Output the (X, Y) coordinate of the center of the cell containing the given text.  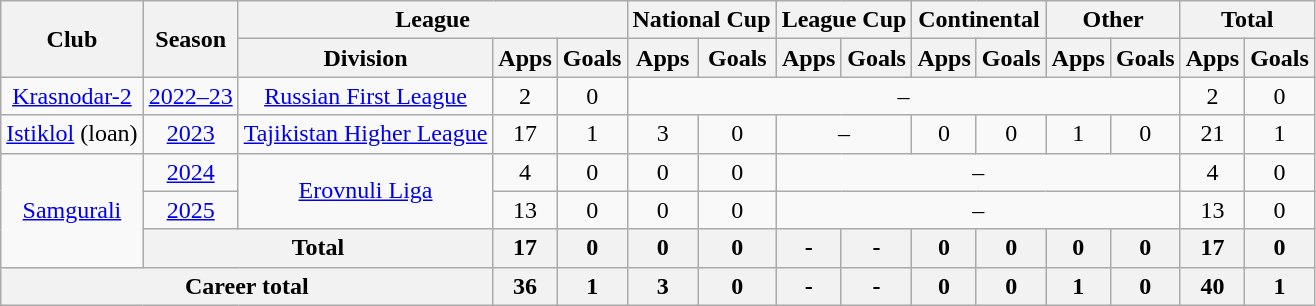
League (432, 20)
Season (190, 39)
2022–23 (190, 96)
2023 (190, 134)
Krasnodar-2 (72, 96)
Continental (979, 20)
Tajikistan Higher League (366, 134)
National Cup (702, 20)
League Cup (844, 20)
Istiklol (loan) (72, 134)
2025 (190, 210)
Samgurali (72, 210)
36 (525, 286)
21 (1212, 134)
Division (366, 58)
40 (1212, 286)
Career total (247, 286)
Club (72, 39)
2024 (190, 172)
Erovnuli Liga (366, 191)
Other (1113, 20)
Russian First League (366, 96)
